Determine the (x, y) coordinate at the center of the cell enclosing the given text.  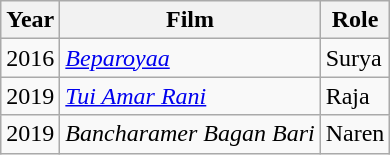
Year (30, 20)
Role (355, 20)
Surya (355, 58)
Bancharamer Bagan Bari (190, 134)
Tui Amar Rani (190, 96)
Film (190, 20)
Raja (355, 96)
Beparoyaa (190, 58)
2016 (30, 58)
Naren (355, 134)
